Extract the [X, Y] coordinate from the center of the cell holding the provided text.  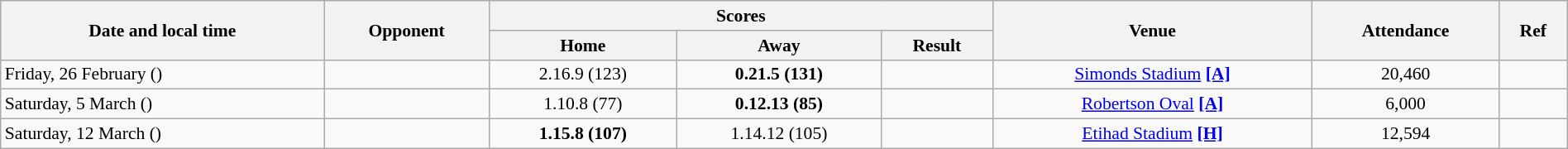
Venue [1153, 30]
Saturday, 5 March () [162, 104]
Away [779, 46]
Opponent [407, 30]
Date and local time [162, 30]
Attendance [1406, 30]
20,460 [1406, 74]
0.12.13 (85) [779, 104]
Friday, 26 February () [162, 74]
12,594 [1406, 134]
Saturday, 12 March () [162, 134]
Result [937, 46]
Home [584, 46]
Simonds Stadium [A] [1153, 74]
Ref [1533, 30]
1.15.8 (107) [584, 134]
2.16.9 (123) [584, 74]
1.14.12 (105) [779, 134]
Etihad Stadium [H] [1153, 134]
1.10.8 (77) [584, 104]
Robertson Oval [A] [1153, 104]
Scores [741, 16]
0.21.5 (131) [779, 74]
6,000 [1406, 104]
